Provide the [x, y] coordinate of the cell's center where the given text is located.  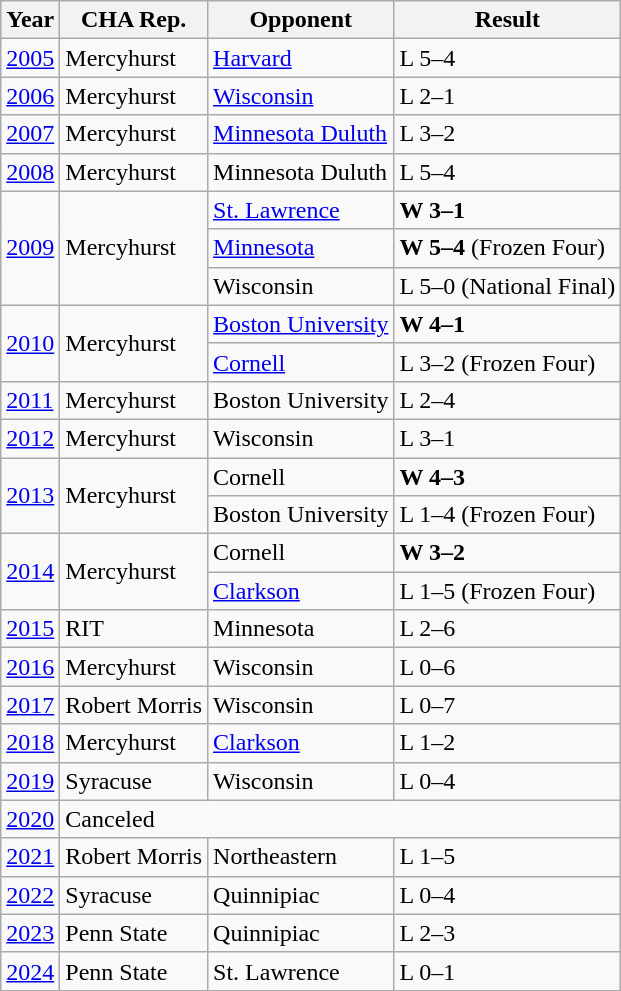
L 2–3 [508, 933]
2020 [30, 819]
L 3–2 (Frozen Four) [508, 362]
2024 [30, 971]
W 5–4 (Frozen Four) [508, 248]
2018 [30, 743]
Result [508, 20]
2023 [30, 933]
L 3–1 [508, 438]
L 0–1 [508, 971]
Harvard [301, 58]
2009 [30, 248]
RIT [134, 629]
L 2–6 [508, 629]
2021 [30, 857]
2006 [30, 96]
2022 [30, 895]
L 2–4 [508, 400]
2012 [30, 438]
Canceled [340, 819]
2017 [30, 705]
CHA Rep. [134, 20]
L 1–5 [508, 857]
W 3–2 [508, 553]
2011 [30, 400]
2019 [30, 781]
Year [30, 20]
W 3–1 [508, 210]
L 2–1 [508, 96]
2008 [30, 172]
L 0–6 [508, 667]
W 4–3 [508, 477]
L 1–2 [508, 743]
2005 [30, 58]
L 1–4 (Frozen Four) [508, 515]
Northeastern [301, 857]
2016 [30, 667]
Opponent [301, 20]
2013 [30, 496]
2014 [30, 572]
2010 [30, 343]
L 5–0 (National Final) [508, 286]
W 4–1 [508, 324]
L 3–2 [508, 134]
2007 [30, 134]
L 0–7 [508, 705]
2015 [30, 629]
L 1–5 (Frozen Four) [508, 591]
